Capture the cell that displays the provided text and extract its [X, Y] central coordinate. 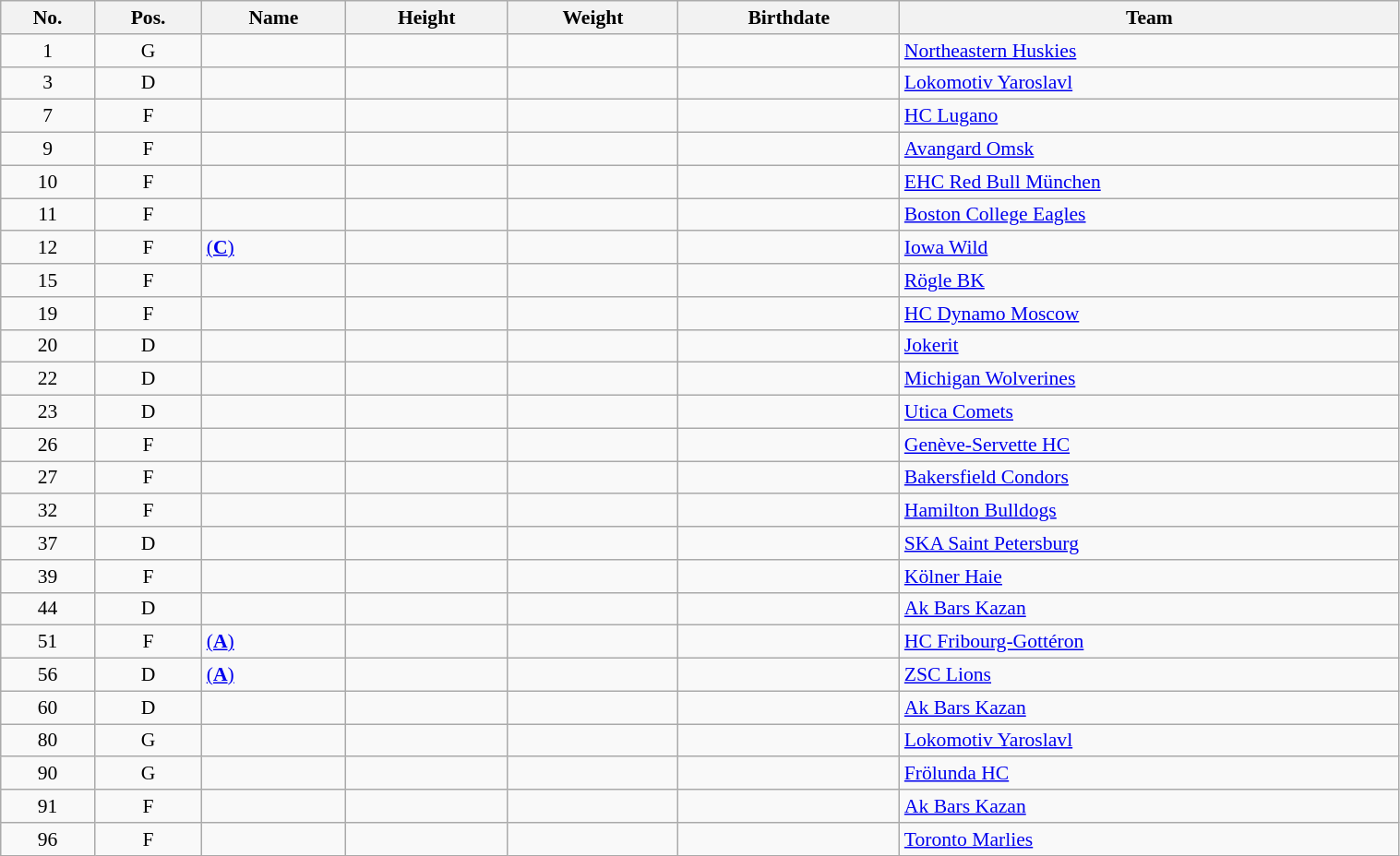
19 [48, 314]
9 [48, 149]
60 [48, 707]
HC Fribourg-Gottéron [1150, 642]
Utica Comets [1150, 412]
Height [426, 18]
90 [48, 774]
Avangard Omsk [1150, 149]
11 [48, 215]
HC Dynamo Moscow [1150, 314]
Bakersfield Condors [1150, 478]
3 [48, 83]
37 [48, 543]
56 [48, 675]
1 [48, 51]
Boston College Eagles [1150, 215]
Michigan Wolverines [1150, 379]
No. [48, 18]
ZSC Lions [1150, 675]
Birthdate [789, 18]
27 [48, 478]
Hamilton Bulldogs [1150, 511]
Team [1150, 18]
20 [48, 346]
Toronto Marlies [1150, 839]
23 [48, 412]
SKA Saint Petersburg [1150, 543]
22 [48, 379]
Pos. [148, 18]
12 [48, 248]
32 [48, 511]
15 [48, 280]
Northeastern Huskies [1150, 51]
44 [48, 609]
Jokerit [1150, 346]
Kölner Haie [1150, 577]
10 [48, 182]
Rögle BK [1150, 280]
EHC Red Bull München [1150, 182]
HC Lugano [1150, 116]
Iowa Wild [1150, 248]
Frölunda HC [1150, 774]
Genève-Servette HC [1150, 445]
96 [48, 839]
39 [48, 577]
26 [48, 445]
Name [274, 18]
80 [48, 741]
7 [48, 116]
Weight [592, 18]
51 [48, 642]
91 [48, 806]
(C) [274, 248]
